Determine the [X, Y] coordinate at the center of the cell enclosing the given text.  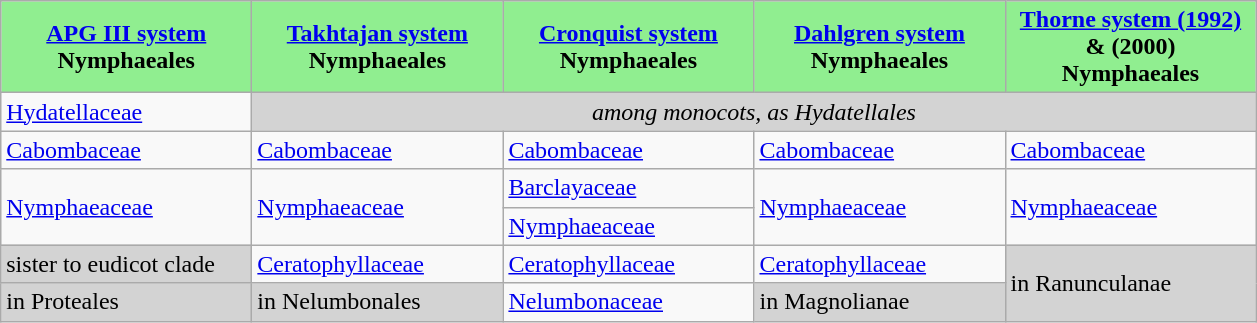
sister to eudicot clade [126, 264]
Barclayaceae [628, 188]
Hydatellaceae [126, 112]
Takhtajan systemNymphaeales [378, 47]
Nelumbonaceae [628, 302]
Thorne system (1992) & (2000)Nymphaeales [1130, 47]
among monocots, as Hydatellales [754, 112]
Cronquist systemNymphaeales [628, 47]
in Proteales [126, 302]
in Ranunculanae [1130, 283]
in Nelumbonales [378, 302]
APG III systemNymphaeales [126, 47]
in Magnolianae [880, 302]
Dahlgren systemNymphaeales [880, 47]
